Identify which cell holds the provided text, then report its (x, y) central coordinate. 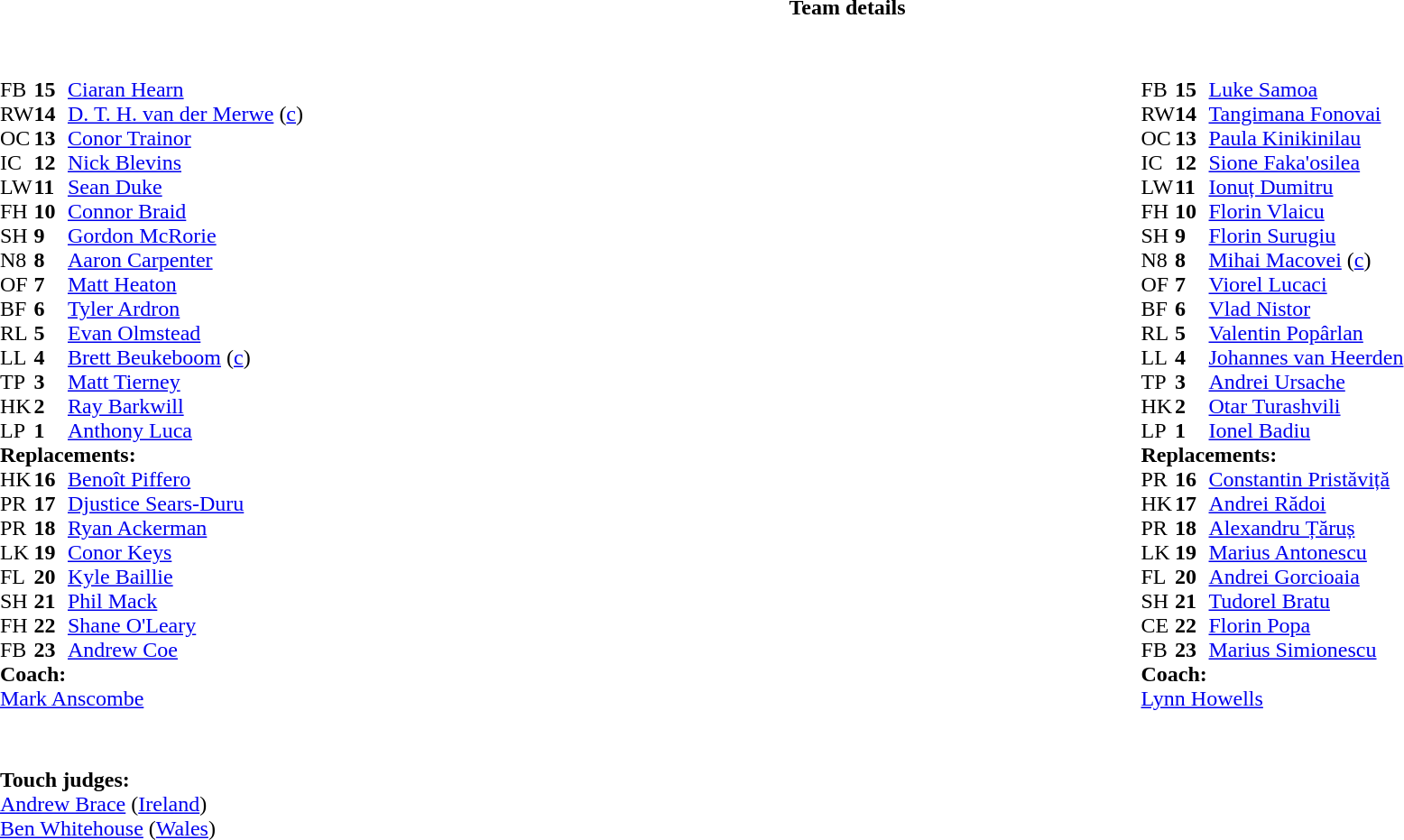
Viorel Lucaci (1307, 285)
D. T. H. van der Merwe (c) (186, 114)
Ionuț Dumitru (1307, 188)
Vlad Nistor (1307, 309)
Andrew Coe (186, 650)
Florin Popa (1307, 626)
Matt Heaton (186, 285)
Paula Kinikinilau (1307, 139)
Alexandru Țăruș (1307, 529)
Benoît Piffero (186, 480)
Andrei Rădoi (1307, 503)
Shane O'Leary (186, 626)
Constantin Pristăviță (1307, 480)
Lynn Howells (1272, 698)
Florin Vlaicu (1307, 211)
Mihai Macovei (c) (1307, 260)
Andrei Gorcioaia (1307, 577)
Tudorel Bratu (1307, 601)
Matt Tierney (186, 383)
Evan Olmstead (186, 334)
Sione Faka'osilea (1307, 162)
Brett Beukeboom (c) (186, 357)
Florin Surugiu (1307, 236)
Tangimana Fonovai (1307, 114)
Valentin Popârlan (1307, 334)
Djustice Sears-Duru (186, 503)
Nick Blevins (186, 162)
Sean Duke (186, 188)
Ionel Badiu (1307, 431)
Otar Turashvili (1307, 406)
Aaron Carpenter (186, 260)
Marius Simionescu (1307, 650)
Ray Barkwill (186, 406)
Tyler Ardron (186, 309)
Conor Trainor (186, 139)
Ciaran Hearn (186, 90)
Anthony Luca (186, 431)
Mark Anscombe (152, 698)
Luke Samoa (1307, 90)
Phil Mack (186, 601)
Kyle Baillie (186, 577)
Marius Antonescu (1307, 552)
Connor Braid (186, 211)
Conor Keys (186, 552)
Gordon McRorie (186, 236)
Johannes van Heerden (1307, 357)
Andrei Ursache (1307, 383)
Ryan Ackerman (186, 529)
CE (1159, 626)
